Identify which cell holds the provided text, then report its [x, y] central coordinate. 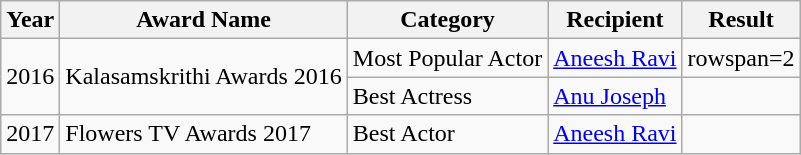
Award Name [204, 20]
Year [30, 20]
Kalasamskrithi Awards 2016 [204, 77]
Best Actress [447, 96]
2016 [30, 77]
Anu Joseph [615, 96]
2017 [30, 134]
Flowers TV Awards 2017 [204, 134]
rowspan=2 [741, 58]
Best Actor [447, 134]
Most Popular Actor [447, 58]
Category [447, 20]
Recipient [615, 20]
Result [741, 20]
